From the cell containing the given text, extract its center point as (X, Y) coordinate. 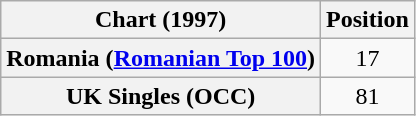
Position (368, 20)
UK Singles (OCC) (161, 96)
17 (368, 58)
Chart (1997) (161, 20)
81 (368, 96)
Romania (Romanian Top 100) (161, 58)
